Output the [X, Y] coordinate of the center of the cell containing the given text.  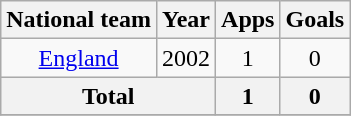
National team [79, 20]
Total [108, 96]
Apps [248, 20]
Year [186, 20]
2002 [186, 58]
Goals [315, 20]
England [79, 58]
